Identify which cell holds the provided text, then report its (x, y) central coordinate. 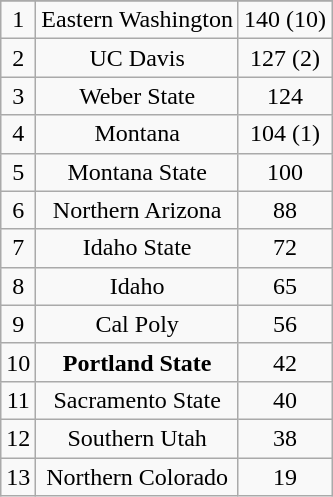
72 (284, 248)
Idaho (138, 286)
Weber State (138, 96)
4 (18, 134)
Montana (138, 134)
3 (18, 96)
127 (2) (284, 58)
6 (18, 210)
42 (284, 362)
7 (18, 248)
104 (1) (284, 134)
9 (18, 324)
124 (284, 96)
11 (18, 400)
12 (18, 438)
Montana State (138, 172)
Southern Utah (138, 438)
2 (18, 58)
5 (18, 172)
140 (10) (284, 20)
13 (18, 477)
Northern Arizona (138, 210)
100 (284, 172)
Northern Colorado (138, 477)
Sacramento State (138, 400)
8 (18, 286)
56 (284, 324)
65 (284, 286)
10 (18, 362)
Idaho State (138, 248)
1 (18, 20)
19 (284, 477)
88 (284, 210)
Eastern Washington (138, 20)
UC Davis (138, 58)
Cal Poly (138, 324)
38 (284, 438)
40 (284, 400)
Portland State (138, 362)
